Return the [x, y] coordinate for the center point of the cell that contains the specified text.  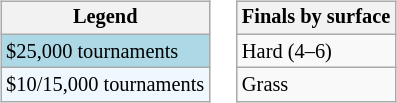
$10/15,000 tournaments [105, 85]
Hard (4–6) [316, 51]
$25,000 tournaments [105, 51]
Grass [316, 85]
Finals by surface [316, 18]
Legend [105, 18]
